For the text-containing cell, return its midpoint in (x, y) coordinate format. 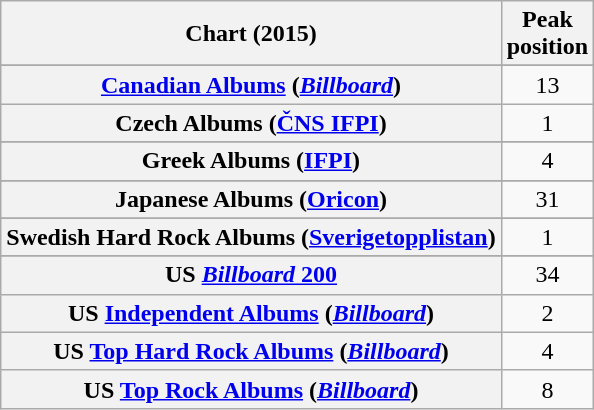
US Independent Albums (Billboard) (251, 313)
US Top Hard Rock Albums (Billboard) (251, 351)
Peakposition (547, 34)
2 (547, 313)
Swedish Hard Rock Albums (Sverigetopplistan) (251, 237)
Japanese Albums (Oricon) (251, 199)
Canadian Albums (Billboard) (251, 85)
Czech Albums (ČNS IFPI) (251, 123)
US Top Rock Albums (Billboard) (251, 389)
US Billboard 200 (251, 275)
8 (547, 389)
Greek Albums (IFPI) (251, 161)
34 (547, 275)
31 (547, 199)
Chart (2015) (251, 34)
13 (547, 85)
